Determine the (X, Y) coordinate at the center of the cell enclosing the given text.  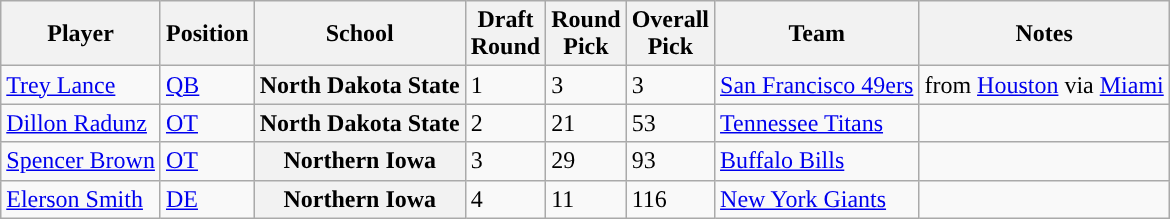
53 (670, 123)
29 (586, 161)
4 (505, 199)
Buffalo Bills (817, 161)
OverallPick (670, 34)
from Houston via Miami (1044, 85)
Notes (1044, 34)
DraftRound (505, 34)
1 (505, 85)
2 (505, 123)
Dillon Radunz (81, 123)
Elerson Smith (81, 199)
Position (207, 34)
21 (586, 123)
11 (586, 199)
Trey Lance (81, 85)
New York Giants (817, 199)
School (360, 34)
Spencer Brown (81, 161)
116 (670, 199)
DE (207, 199)
Tennessee Titans (817, 123)
San Francisco 49ers (817, 85)
Player (81, 34)
QB (207, 85)
Team (817, 34)
RoundPick (586, 34)
93 (670, 161)
